Find where the given text appears and provide that cell's center as [x, y] coordinate. 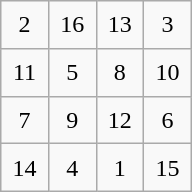
9 [72, 120]
1 [120, 168]
16 [72, 25]
2 [25, 25]
12 [120, 120]
10 [168, 72]
8 [120, 72]
6 [168, 120]
3 [168, 25]
4 [72, 168]
11 [25, 72]
5 [72, 72]
13 [120, 25]
15 [168, 168]
14 [25, 168]
7 [25, 120]
